Return the [x, y] coordinate for the center point of the cell that contains the specified text.  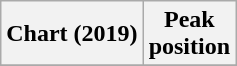
Peakposition [189, 34]
Chart (2019) [72, 34]
